Detect which cell encompasses the target text, then output its (X, Y) center coordinate. 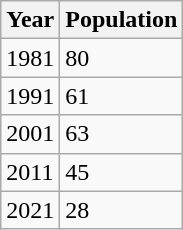
Population (122, 20)
63 (122, 134)
61 (122, 96)
Year (30, 20)
2001 (30, 134)
1981 (30, 58)
1991 (30, 96)
2011 (30, 172)
80 (122, 58)
28 (122, 210)
2021 (30, 210)
45 (122, 172)
